Determine the [X, Y] coordinate at the center of the cell enclosing the given text.  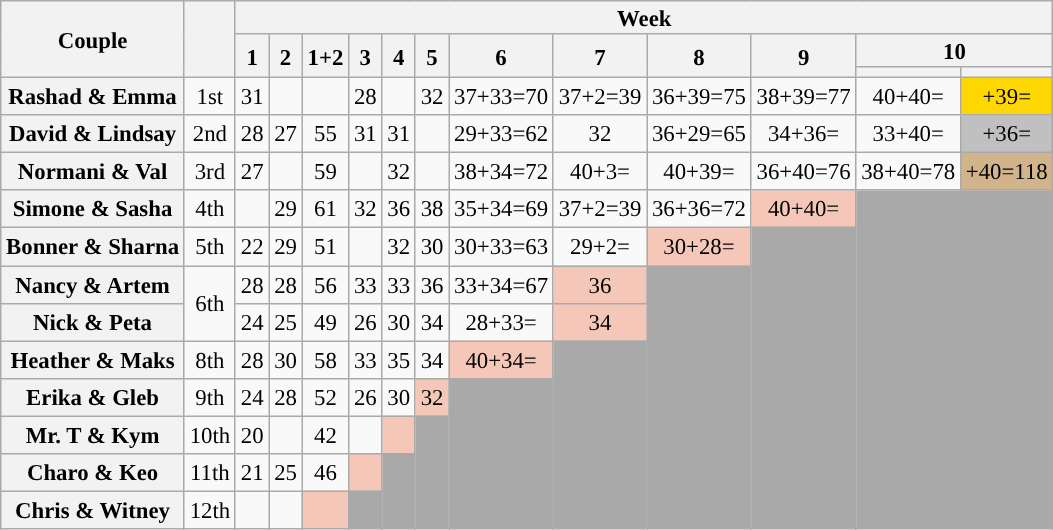
Mr. T & Kym [93, 435]
36+29=65 [700, 134]
Week [644, 18]
30+28= [700, 247]
21 [252, 473]
40+34= [502, 360]
Charo & Keo [93, 473]
58 [325, 360]
1+2 [325, 56]
30+33=63 [502, 247]
1 [252, 56]
+39= [1007, 97]
5th [210, 247]
12th [210, 510]
49 [325, 322]
40+39= [700, 172]
Simone & Sasha [93, 209]
Couple [93, 40]
36+36=72 [700, 209]
35 [398, 360]
38+40=78 [908, 172]
2 [286, 56]
David & Lindsay [93, 134]
40+3= [600, 172]
28+33= [502, 322]
5 [432, 56]
6 [502, 56]
29+2= [600, 247]
3 [366, 56]
4 [398, 56]
42 [325, 435]
36+40=76 [804, 172]
Chris & Witney [93, 510]
36+39=75 [700, 97]
56 [325, 285]
3rd [210, 172]
52 [325, 397]
20 [252, 435]
9th [210, 397]
29+33=62 [502, 134]
22 [252, 247]
37+33=70 [502, 97]
11th [210, 473]
51 [325, 247]
Erika & Gleb [93, 397]
35+34=69 [502, 209]
10 [954, 50]
8 [700, 56]
33+40= [908, 134]
6th [210, 304]
Nick & Peta [93, 322]
Bonner & Sharna [93, 247]
4th [210, 209]
10th [210, 435]
8th [210, 360]
59 [325, 172]
38 [432, 209]
Normani & Val [93, 172]
38+34=72 [502, 172]
34+36= [804, 134]
55 [325, 134]
2nd [210, 134]
9 [804, 56]
Nancy & Artem [93, 285]
+40=118 [1007, 172]
33+34=67 [502, 285]
Heather & Maks [93, 360]
46 [325, 473]
7 [600, 56]
61 [325, 209]
Rashad & Emma [93, 97]
+36= [1007, 134]
1st [210, 97]
38+39=77 [804, 97]
